Scan for the cell matching the given text and deliver its [X, Y] coordinate at center. 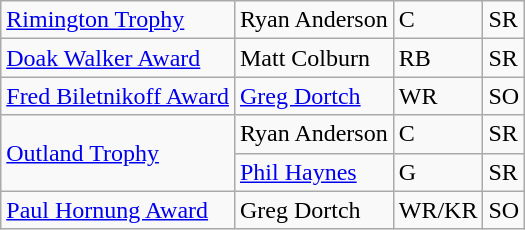
Phil Haynes [314, 172]
Outland Trophy [118, 153]
RB [438, 58]
Rimington Trophy [118, 20]
G [438, 172]
WR [438, 96]
Matt Colburn [314, 58]
Doak Walker Award [118, 58]
Fred Biletnikoff Award [118, 96]
Paul Hornung Award [118, 210]
WR/KR [438, 210]
